For the text-containing cell, return its midpoint in (X, Y) coordinate format. 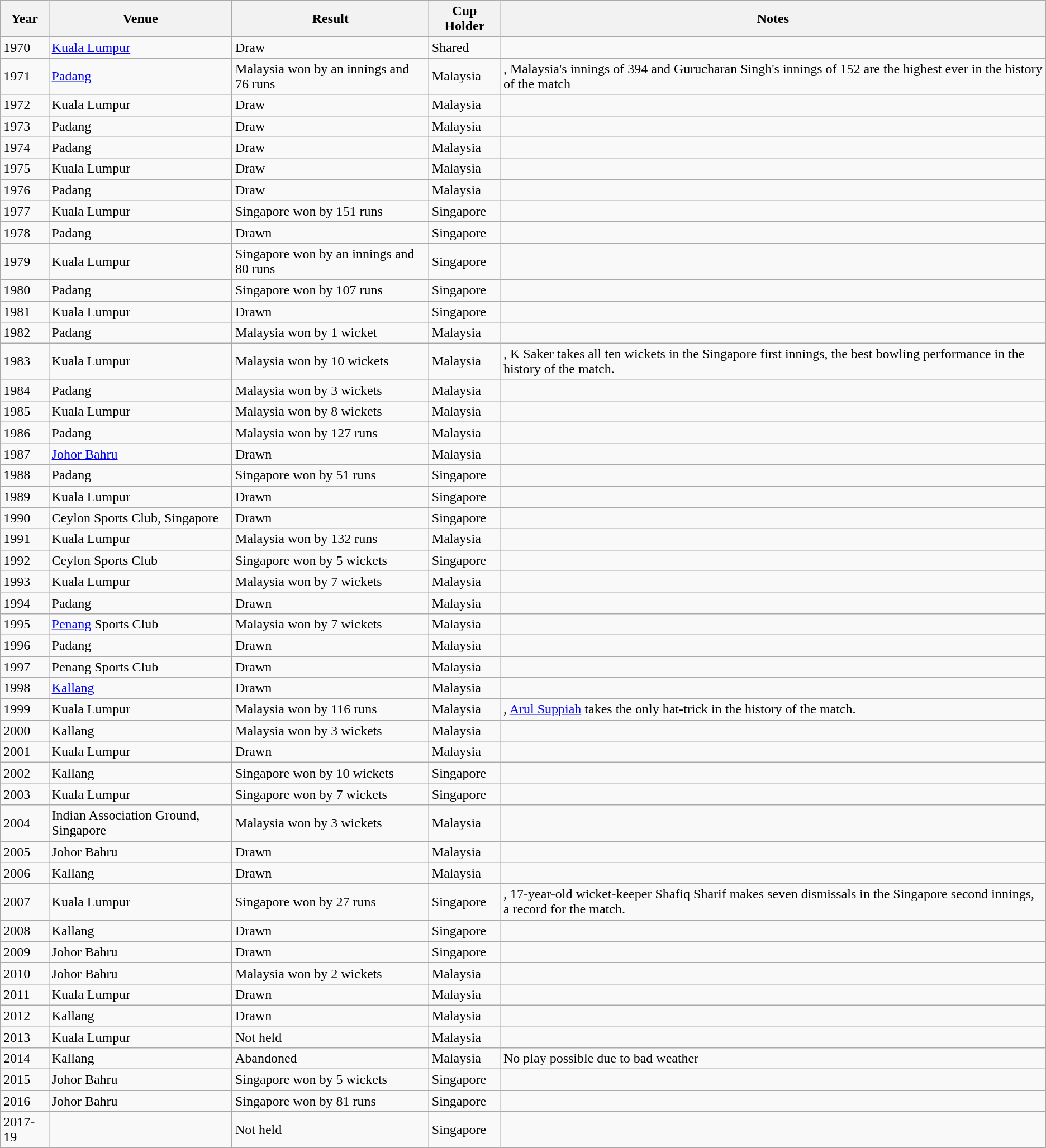
1973 (25, 126)
1990 (25, 518)
1976 (25, 190)
1970 (25, 47)
1993 (25, 582)
1986 (25, 433)
1984 (25, 390)
2012 (25, 1016)
Ceylon Sports Club, Singapore (140, 518)
1981 (25, 311)
Singapore won by 107 runs (330, 290)
1972 (25, 105)
1992 (25, 560)
Notes (773, 19)
1979 (25, 261)
1998 (25, 688)
2004 (25, 823)
1977 (25, 211)
2015 (25, 1080)
1987 (25, 454)
1991 (25, 539)
, 17-year-old wicket-keeper Shafiq Sharif makes seven dismissals in the Singapore second innings, a record for the match. (773, 902)
Malaysia won by 1 wicket (330, 333)
Ceylon Sports Club (140, 560)
Singapore won by 51 runs (330, 475)
Singapore won by an innings and 80 runs (330, 261)
2003 (25, 794)
Cup Holder (464, 19)
Malaysia won by 132 runs (330, 539)
Result (330, 19)
1983 (25, 362)
2009 (25, 952)
Malaysia won by 10 wickets (330, 362)
Abandoned (330, 1059)
1978 (25, 232)
Malaysia won by an innings and 76 runs (330, 76)
Malaysia won by 2 wickets (330, 973)
1971 (25, 76)
1999 (25, 709)
, Malaysia's innings of 394 and Gurucharan Singh's innings of 152 are the highest ever in the history of the match (773, 76)
1994 (25, 603)
Shared (464, 47)
2002 (25, 773)
Malaysia won by 8 wickets (330, 412)
1996 (25, 645)
1997 (25, 666)
Venue (140, 19)
2008 (25, 931)
1985 (25, 412)
Indian Association Ground, Singapore (140, 823)
1982 (25, 333)
No play possible due to bad weather (773, 1059)
Singapore won by 81 runs (330, 1101)
2006 (25, 873)
1974 (25, 147)
2005 (25, 852)
2001 (25, 752)
2016 (25, 1101)
Singapore won by 7 wickets (330, 794)
2013 (25, 1037)
Singapore won by 27 runs (330, 902)
Year (25, 19)
1989 (25, 497)
, Arul Suppiah takes the only hat-trick in the history of the match. (773, 709)
Malaysia won by 127 runs (330, 433)
Malaysia won by 116 runs (330, 709)
Singapore won by 151 runs (330, 211)
2014 (25, 1059)
2007 (25, 902)
1988 (25, 475)
Singapore won by 10 wickets (330, 773)
1995 (25, 624)
2011 (25, 994)
2017-19 (25, 1130)
1980 (25, 290)
, K Saker takes all ten wickets in the Singapore first innings, the best bowling performance in the history of the match. (773, 362)
1975 (25, 169)
2010 (25, 973)
2000 (25, 731)
